Search for the cell housing the specified text and yield its (X, Y) center coordinate. 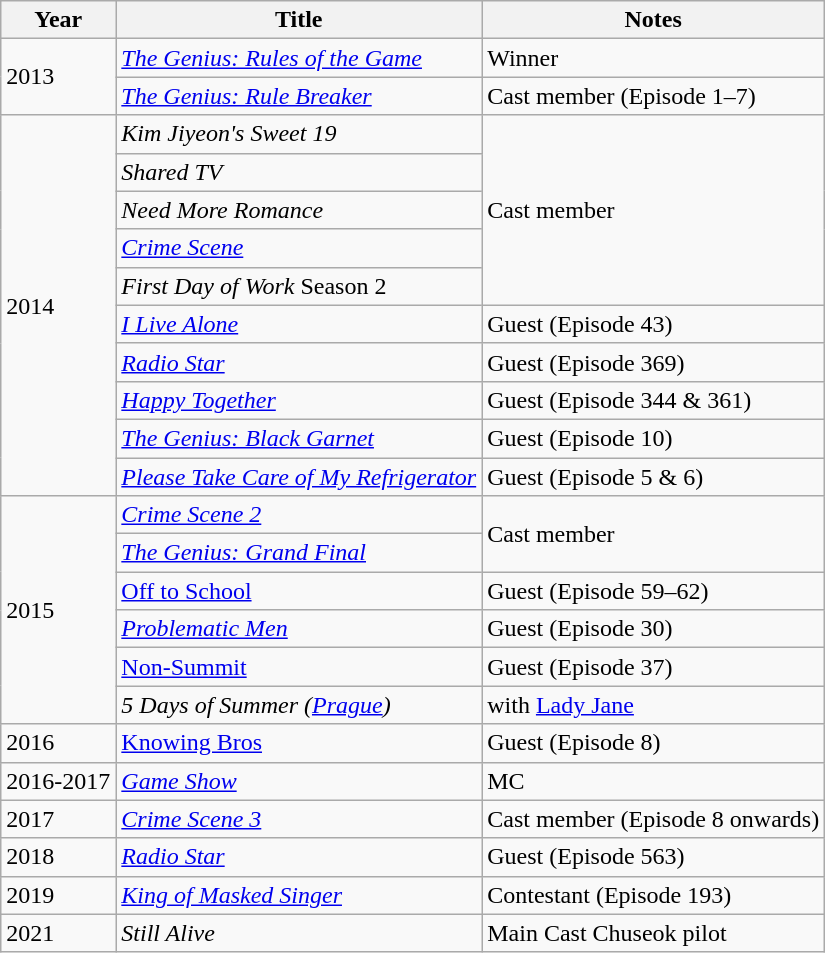
Knowing Bros (299, 743)
Main Cast Chuseok pilot (654, 933)
MC (654, 781)
2018 (58, 857)
Crime Scene (299, 248)
I Live Alone (299, 324)
Guest (Episode 369) (654, 362)
Guest (Episode 563) (654, 857)
Happy Together (299, 400)
Guest (Episode 10) (654, 438)
The Genius: Black Garnet (299, 438)
Need More Romance (299, 210)
Notes (654, 20)
Guest (Episode 5 & 6) (654, 477)
2017 (58, 819)
Non-Summit (299, 667)
Title (299, 20)
2021 (58, 933)
2014 (58, 306)
Crime Scene 3 (299, 819)
Year (58, 20)
Guest (Episode 344 & 361) (654, 400)
The Genius: Rule Breaker (299, 96)
Guest (Episode 43) (654, 324)
Game Show (299, 781)
2013 (58, 77)
Still Alive (299, 933)
Guest (Episode 30) (654, 629)
with Lady Jane (654, 705)
Contestant (Episode 193) (654, 895)
Problematic Men (299, 629)
Guest (Episode 8) (654, 743)
The Genius: Grand Final (299, 553)
Crime Scene 2 (299, 515)
Winner (654, 58)
Kim Jiyeon's Sweet 19 (299, 134)
Shared TV (299, 172)
Please Take Care of My Refrigerator (299, 477)
Off to School (299, 591)
First Day of Work Season 2 (299, 286)
2019 (58, 895)
2016-2017 (58, 781)
Cast member (Episode 8 onwards) (654, 819)
Guest (Episode 59–62) (654, 591)
The Genius: Rules of the Game (299, 58)
King of Masked Singer (299, 895)
2015 (58, 610)
Guest (Episode 37) (654, 667)
5 Days of Summer (Prague) (299, 705)
2016 (58, 743)
Cast member (Episode 1–7) (654, 96)
